Detect which cell encompasses the target text, then output its [x, y] center coordinate. 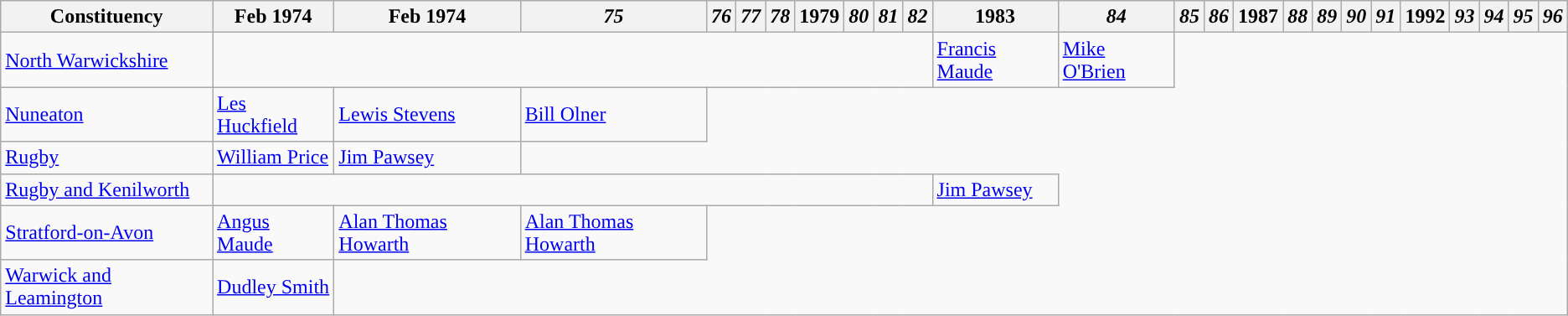
Dudley Smith [273, 287]
William Price [273, 158]
84 [1116, 17]
86 [1218, 17]
Stratford-on-Avon [107, 233]
Rugby [107, 158]
81 [888, 17]
82 [918, 17]
Mike O'Brien [1116, 60]
77 [750, 17]
Les Huckfield [273, 114]
91 [1385, 17]
1979 [819, 17]
85 [1189, 17]
90 [1357, 17]
Angus Maude [273, 233]
North Warwickshire [107, 60]
1983 [995, 17]
80 [859, 17]
1987 [1258, 17]
94 [1494, 17]
76 [722, 17]
Francis Maude [995, 60]
Rugby and Kenilworth [107, 189]
88 [1298, 17]
Lewis Stevens [427, 114]
Constituency [107, 17]
Bill Olner [613, 114]
95 [1523, 17]
89 [1327, 17]
78 [781, 17]
75 [613, 17]
Warwick and Leamington [107, 287]
Nuneaton [107, 114]
93 [1464, 17]
1992 [1426, 17]
96 [1553, 17]
